Identify which cell holds the provided text, then report its (X, Y) central coordinate. 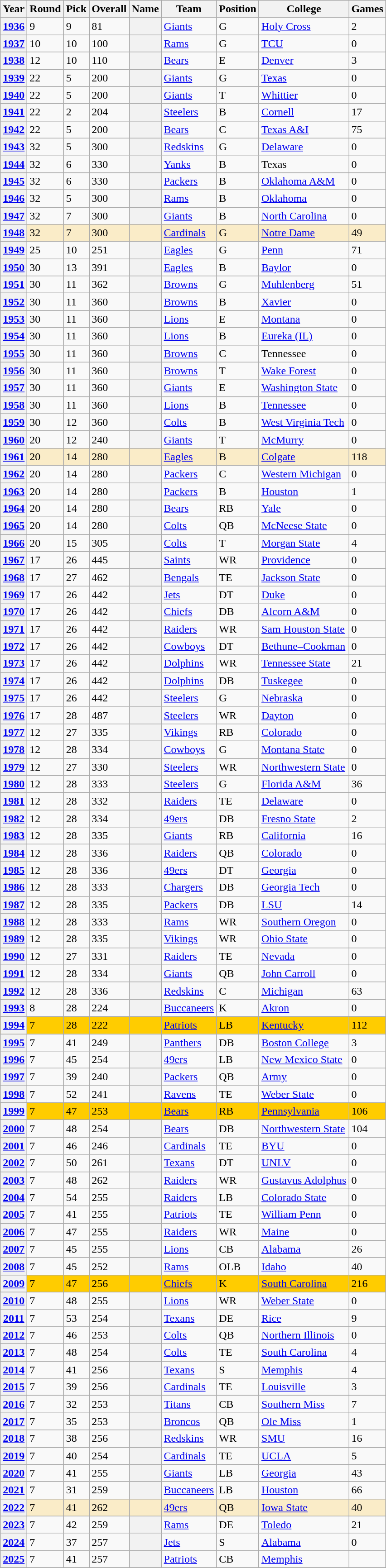
Yale (304, 509)
204 (109, 112)
Iowa State (304, 1507)
2024 (14, 1542)
2004 (14, 1197)
Yanks (189, 164)
1936 (14, 26)
Saints (189, 560)
487 (109, 715)
Florida A&M (304, 784)
William Penn (304, 1215)
McNeese State (304, 526)
1993 (14, 1008)
37 (76, 1542)
Maine (304, 1232)
71 (367, 250)
Northern Illinois (304, 1335)
1973 (14, 663)
66 (367, 1490)
Toledo (304, 1525)
1959 (14, 422)
249 (109, 1042)
2000 (14, 1129)
106 (367, 1111)
1966 (14, 543)
1952 (14, 302)
2005 (14, 1215)
54 (76, 1197)
1950 (14, 267)
216 (367, 1283)
2001 (14, 1146)
31 (76, 1490)
118 (367, 457)
51 (367, 285)
Western Michigan (304, 474)
Tennessee State (304, 663)
1989 (14, 939)
Washington State (304, 388)
OLB (238, 1266)
1963 (14, 491)
Holy Cross (304, 26)
Kentucky (304, 1025)
John Carroll (304, 973)
UNLV (304, 1163)
2017 (14, 1421)
1988 (14, 922)
2003 (14, 1180)
332 (109, 801)
1943 (14, 147)
42 (76, 1525)
1986 (14, 887)
Pick (76, 9)
BYU (304, 1146)
1995 (14, 1042)
Whittier (304, 95)
110 (109, 61)
2025 (14, 1559)
Eureka (IL) (304, 336)
Sam Houston State (304, 629)
Ravens (189, 1094)
Gustavus Adolphus (304, 1180)
Muhlenberg (304, 285)
Morgan State (304, 543)
53 (76, 1318)
252 (109, 1266)
36 (367, 784)
112 (367, 1025)
1991 (14, 973)
2020 (14, 1473)
1957 (14, 388)
Year (14, 9)
1956 (14, 371)
1997 (14, 1077)
1972 (14, 646)
Notre Dame (304, 233)
251 (109, 250)
100 (109, 43)
Texas A&I (304, 129)
331 (109, 956)
Oklahoma (304, 198)
Nevada (304, 956)
8 (45, 1008)
Idaho (304, 1266)
391 (109, 267)
1949 (14, 250)
1968 (14, 577)
1960 (14, 439)
LSU (304, 905)
UCLA (304, 1456)
1942 (14, 129)
1999 (14, 1111)
1998 (14, 1094)
Broncos (189, 1421)
2016 (14, 1404)
2009 (14, 1283)
2010 (14, 1301)
1978 (14, 749)
1985 (14, 870)
1946 (14, 198)
Baylor (304, 267)
1981 (14, 801)
Alcorn A&M (304, 612)
2013 (14, 1353)
Nebraska (304, 698)
2006 (14, 1232)
246 (109, 1146)
Michigan (304, 991)
Army (304, 1077)
2012 (14, 1335)
1948 (14, 233)
Position (238, 9)
1979 (14, 767)
2011 (14, 1318)
McMurry (304, 439)
1970 (14, 612)
1984 (14, 853)
2019 (14, 1456)
Oklahoma A&M (304, 181)
224 (109, 1008)
2014 (14, 1370)
Rice (304, 1318)
35 (76, 1421)
SMU (304, 1439)
Games (367, 9)
Penn (304, 250)
1990 (14, 956)
1987 (14, 905)
25 (45, 250)
1951 (14, 285)
1969 (14, 595)
75 (367, 129)
1982 (14, 819)
63 (367, 991)
305 (109, 543)
1945 (14, 181)
1992 (14, 991)
Name (145, 9)
1961 (14, 457)
1977 (14, 732)
Pennsylvania (304, 1111)
1980 (14, 784)
Titans (189, 1404)
1947 (14, 216)
52 (76, 1094)
2018 (14, 1439)
15 (76, 543)
1938 (14, 61)
1940 (14, 95)
2022 (14, 1507)
Georgia Tech (304, 887)
2021 (14, 1490)
Montana (304, 319)
Ohio State (304, 939)
50 (76, 1163)
1974 (14, 681)
California (304, 836)
Louisville (304, 1387)
1954 (14, 336)
43 (367, 1473)
362 (109, 285)
Xavier (304, 302)
1953 (14, 319)
241 (109, 1094)
Akron (304, 1008)
Dayton (304, 715)
38 (76, 1439)
Ole Miss (304, 1421)
Southern Oregon (304, 922)
1971 (14, 629)
Denver (304, 61)
1939 (14, 78)
Providence (304, 560)
North Carolina (304, 216)
1967 (14, 560)
81 (109, 26)
222 (109, 1025)
Montana State (304, 749)
261 (109, 1163)
1994 (14, 1025)
Duke (304, 595)
2002 (14, 1163)
Fresno State (304, 819)
1958 (14, 405)
2007 (14, 1249)
1965 (14, 526)
1964 (14, 509)
462 (109, 577)
Colgate (304, 457)
TCU (304, 43)
West Virginia Tech (304, 422)
2015 (14, 1387)
Team (189, 9)
1996 (14, 1060)
Round (45, 9)
Southern Miss (304, 1404)
2008 (14, 1266)
Chargers (189, 887)
1975 (14, 698)
1937 (14, 43)
1941 (14, 112)
Panthers (189, 1042)
College (304, 9)
49 (367, 233)
2023 (14, 1525)
1962 (14, 474)
1976 (14, 715)
1944 (14, 164)
Bengals (189, 577)
445 (109, 560)
1955 (14, 353)
Boston College (304, 1042)
Colorado State (304, 1197)
Jackson State (304, 577)
Wake Forest (304, 371)
104 (367, 1129)
1983 (14, 836)
Bethune–Cookman (304, 646)
Tuskegee (304, 681)
New Mexico State (304, 1060)
Overall (109, 9)
13 (76, 267)
Cornell (304, 112)
